From the cell containing the given text, extract its center point as [x, y] coordinate. 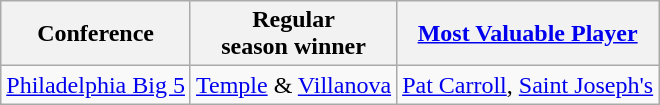
Temple & Villanova [293, 85]
Regular season winner [293, 34]
Conference [96, 34]
Most Valuable Player [528, 34]
Philadelphia Big 5 [96, 85]
Pat Carroll, Saint Joseph's [528, 85]
